Pinpoint the cell where the given text exists, returning its (X, Y) midpoint coordinate. 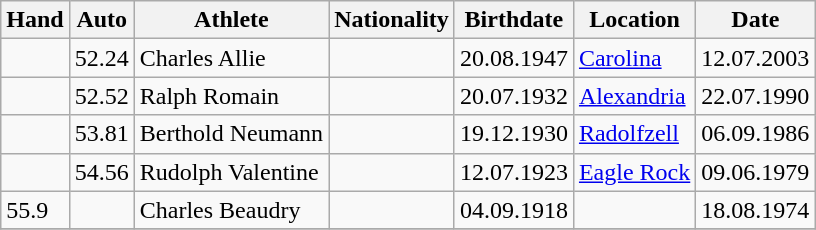
Radolfzell (634, 134)
20.08.1947 (514, 58)
12.07.1923 (514, 172)
Auto (102, 20)
Ralph Romain (231, 96)
Charles Beaudry (231, 210)
52.52 (102, 96)
54.56 (102, 172)
09.06.1979 (756, 172)
Location (634, 20)
Date (756, 20)
06.09.1986 (756, 134)
53.81 (102, 134)
20.07.1932 (514, 96)
Hand (35, 20)
18.08.1974 (756, 210)
19.12.1930 (514, 134)
Birthdate (514, 20)
Berthold Neumann (231, 134)
Nationality (392, 20)
Alexandria (634, 96)
12.07.2003 (756, 58)
Rudolph Valentine (231, 172)
55.9 (35, 210)
04.09.1918 (514, 210)
Athlete (231, 20)
Eagle Rock (634, 172)
Charles Allie (231, 58)
22.07.1990 (756, 96)
52.24 (102, 58)
Carolina (634, 58)
